From the cell containing the given text, extract its center point as (x, y) coordinate. 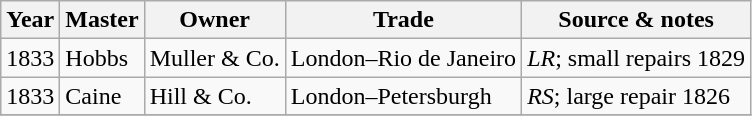
Trade (403, 20)
Year (30, 20)
Muller & Co. (214, 58)
Owner (214, 20)
Caine (102, 96)
London–Rio de Janeiro (403, 58)
Hobbs (102, 58)
Hill & Co. (214, 96)
Source & notes (636, 20)
London–Petersburgh (403, 96)
LR; small repairs 1829 (636, 58)
Master (102, 20)
RS; large repair 1826 (636, 96)
